Output the (X, Y) coordinate of the center of the cell containing the given text.  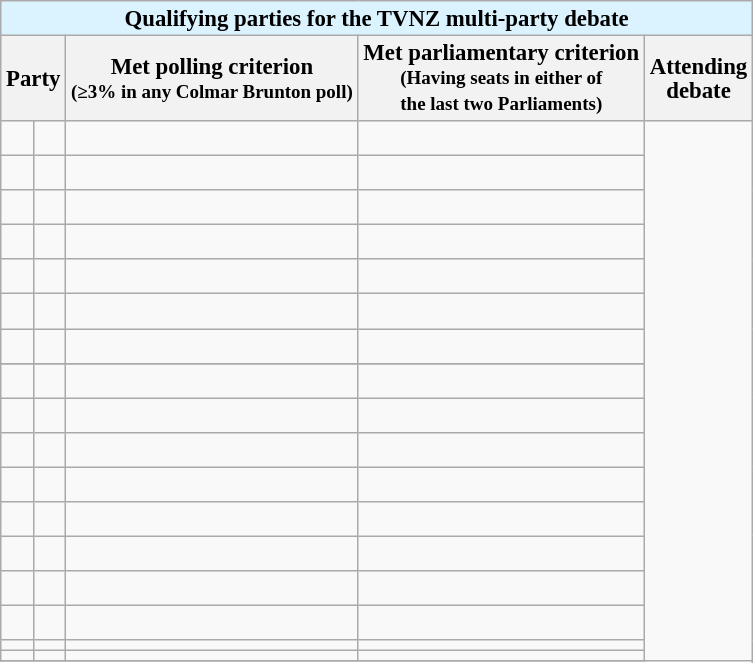
Party (34, 79)
Met parliamentary criterion(Having seats in either ofthe last two Parliaments) (501, 79)
Met polling criterion(≥3% in any Colmar Brunton poll) (212, 79)
Attendingdebate (698, 79)
Qualifying parties for the TVNZ multi-party debate (377, 18)
